Locate the cell with the specified text and output its [X, Y] center coordinate. 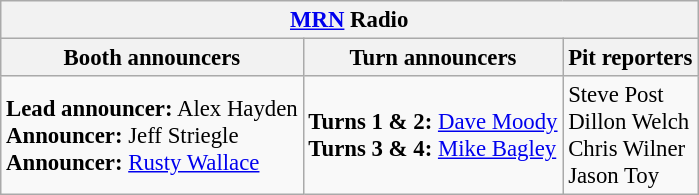
Steve PostDillon WelchChris WilnerJason Toy [630, 136]
Booth announcers [152, 58]
Lead announcer: Alex HaydenAnnouncer: Jeff StriegleAnnouncer: Rusty Wallace [152, 136]
MRN Radio [350, 20]
Turn announcers [433, 58]
Turns 1 & 2: Dave MoodyTurns 3 & 4: Mike Bagley [433, 136]
Pit reporters [630, 58]
